Extract the (X, Y) coordinate from the center of the cell holding the provided text.  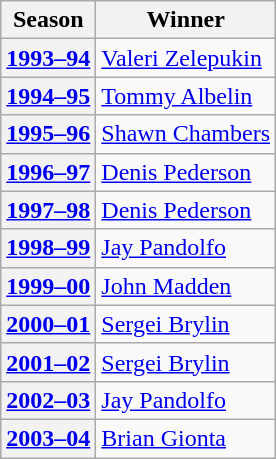
Winner (186, 20)
Season (48, 20)
1996–97 (48, 172)
1997–98 (48, 210)
Tommy Albelin (186, 96)
2001–02 (48, 362)
Shawn Chambers (186, 134)
1999–00 (48, 286)
1998–99 (48, 248)
Brian Gionta (186, 438)
Valeri Zelepukin (186, 58)
2003–04 (48, 438)
John Madden (186, 286)
1995–96 (48, 134)
1993–94 (48, 58)
2002–03 (48, 400)
1994–95 (48, 96)
2000–01 (48, 324)
